Scan for the cell matching the given text and deliver its [x, y] coordinate at center. 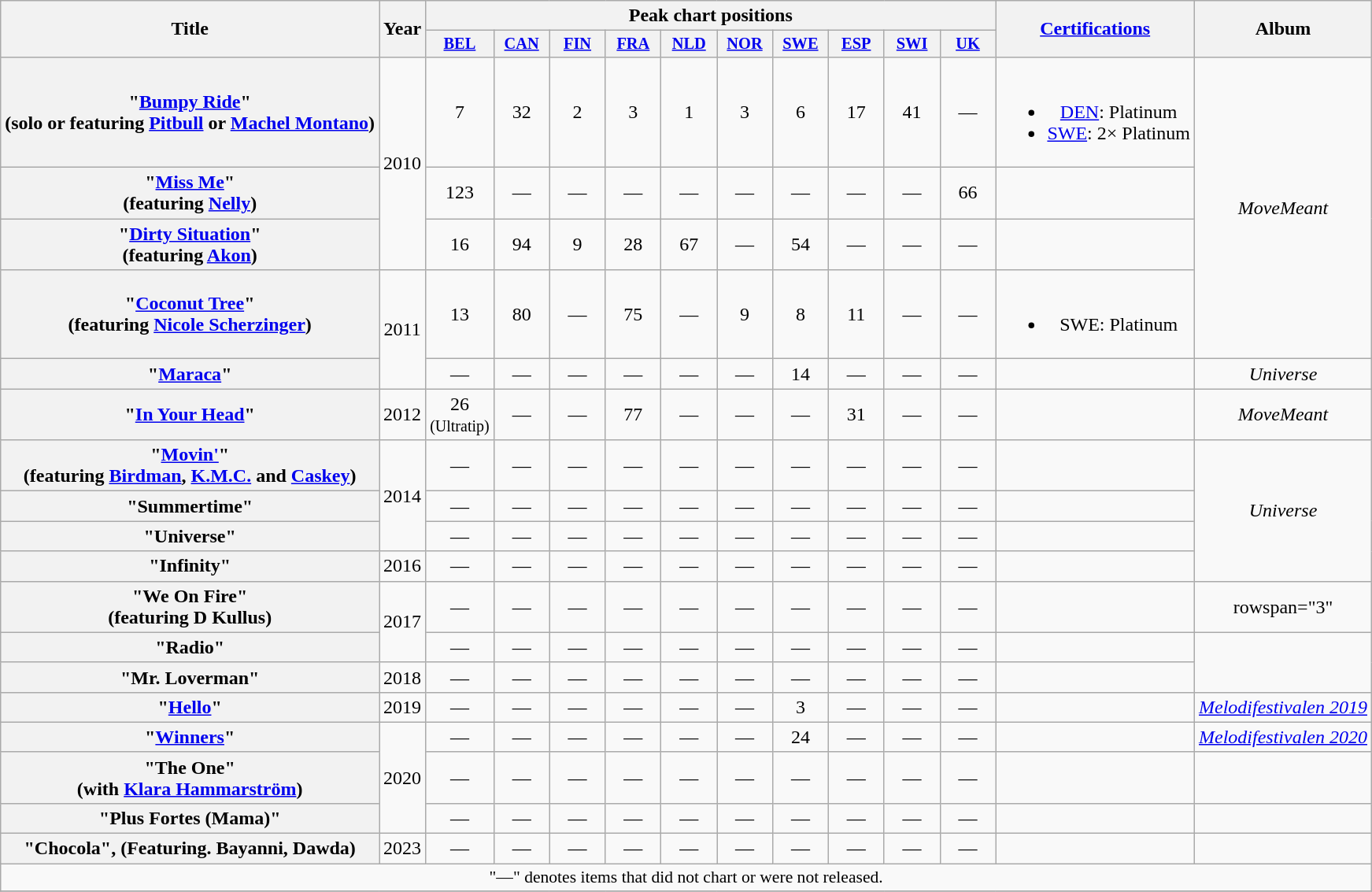
rowspan="3" [1283, 606]
Melodifestivalen 2020 [1283, 737]
"—" denotes items that did not chart or were not released. [686, 878]
7 [460, 112]
17 [856, 112]
"Miss Me" (featuring Nelly) [190, 194]
31 [856, 414]
SWI [912, 44]
67 [690, 244]
SWE: Platinum [1096, 315]
"The One" (with Klara Hammarström) [190, 778]
Melodifestivalen 2019 [1283, 707]
2011 [403, 329]
"Plus Fortes (Mama)" [190, 818]
"Maraca" [190, 374]
NLD [690, 44]
28 [633, 244]
66 [968, 194]
BEL [460, 44]
26(Ultratip) [460, 414]
41 [912, 112]
"Summertime" [190, 506]
77 [633, 414]
"Coconut Tree" (featuring Nicole Scherzinger) [190, 315]
2017 [403, 622]
"We On Fire" (featuring D Kullus) [190, 606]
2 [578, 112]
"Radio" [190, 647]
"Bumpy Ride" (solo or featuring Pitbull or Machel Montano) [190, 112]
2016 [403, 566]
Title [190, 29]
DEN: PlatinumSWE: 2× Platinum [1096, 112]
"Universe" [190, 536]
Album [1283, 29]
2023 [403, 849]
Peak chart positions [711, 16]
FRA [633, 44]
ESP [856, 44]
"Movin'" (featuring Birdman, K.M.C. and Caskey) [190, 466]
"Hello" [190, 707]
Year [403, 29]
14 [800, 374]
NOR [745, 44]
UK [968, 44]
80 [521, 315]
75 [633, 315]
SWE [800, 44]
2010 [403, 163]
"Infinity" [190, 566]
11 [856, 315]
2019 [403, 707]
FIN [578, 44]
1 [690, 112]
2020 [403, 778]
123 [460, 194]
2018 [403, 677]
94 [521, 244]
24 [800, 737]
Certifications [1096, 29]
"Dirty Situation" (featuring Akon) [190, 244]
2014 [403, 496]
CAN [521, 44]
6 [800, 112]
2012 [403, 414]
"Mr. Loverman" [190, 677]
16 [460, 244]
13 [460, 315]
54 [800, 244]
32 [521, 112]
"Winners" [190, 737]
8 [800, 315]
"In Your Head" [190, 414]
"Chocola", (Featuring. Bayanni, Dawda) [190, 849]
